Provide the [X, Y] coordinate of the cell's center where the given text is located.  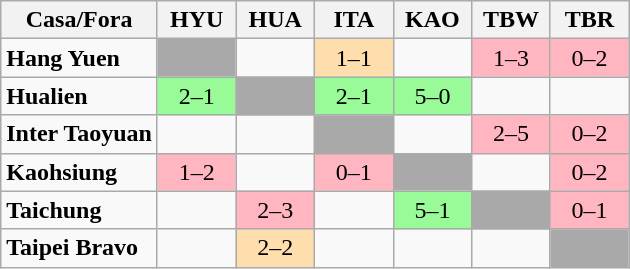
Hualien [80, 96]
Taichung [80, 210]
Inter Taoyuan [80, 134]
KAO [432, 20]
2–5 [512, 134]
1–3 [512, 58]
Hang Yuen [80, 58]
HYU [196, 20]
HUA [276, 20]
2–2 [276, 248]
ITA [354, 20]
5–1 [432, 210]
2–3 [276, 210]
Kaohsiung [80, 172]
1–2 [196, 172]
TBR [590, 20]
Casa/Fora [80, 20]
1–1 [354, 58]
TBW [512, 20]
Taipei Bravo [80, 248]
5–0 [432, 96]
